Return (X, Y) of the center of cell containing provided text 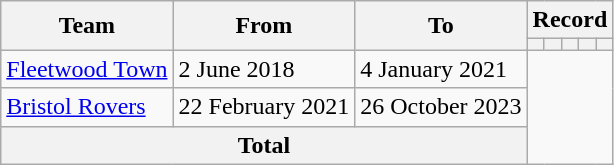
Record (570, 20)
Fleetwood Town (87, 69)
22 February 2021 (264, 107)
2 June 2018 (264, 69)
26 October 2023 (441, 107)
To (441, 26)
Team (87, 26)
4 January 2021 (441, 69)
Bristol Rovers (87, 107)
Total (264, 145)
From (264, 26)
